Scan for the cell matching the given text and deliver its (x, y) coordinate at center. 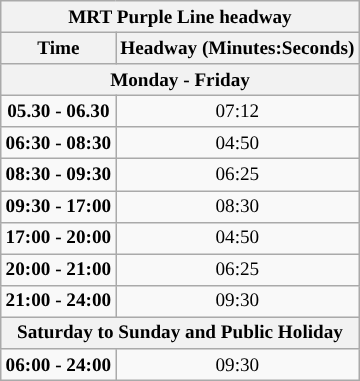
06:00 - 24:00 (58, 365)
08:30 - 09:30 (58, 175)
07:12 (238, 112)
Headway (Minutes:Seconds) (238, 48)
MRT Purple Line headway (180, 17)
05.30 - 06.30 (58, 112)
08:30 (238, 207)
Time (58, 48)
20:00 - 21:00 (58, 270)
Monday - Friday (180, 80)
06:30 - 08:30 (58, 143)
09:30 - 17:00 (58, 207)
Saturday to Sunday and Public Holiday (180, 333)
17:00 - 20:00 (58, 238)
21:00 - 24:00 (58, 302)
